Capture the cell that displays the provided text and extract its [X, Y] central coordinate. 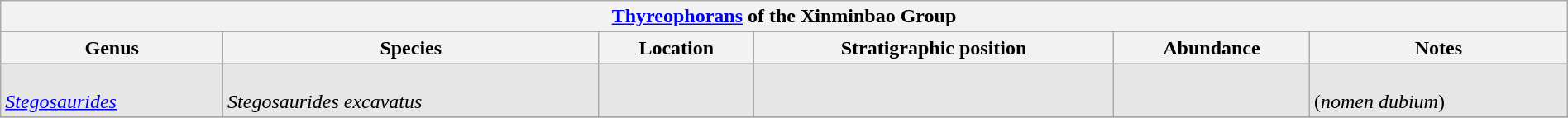
Location [676, 48]
Notes [1438, 48]
Stegosaurides [112, 91]
Genus [112, 48]
Thyreophorans of the Xinminbao Group [784, 17]
(nomen dubium) [1438, 91]
Species [411, 48]
Stratigraphic position [935, 48]
Abundance [1211, 48]
Stegosaurides excavatus [411, 91]
